Capture the cell that displays the provided text and extract its (x, y) central coordinate. 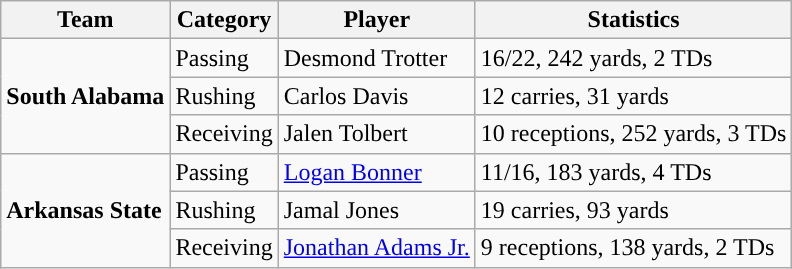
South Alabama (86, 96)
Arkansas State (86, 210)
Jonathan Adams Jr. (376, 248)
Jalen Tolbert (376, 134)
Desmond Trotter (376, 58)
12 carries, 31 yards (634, 96)
16/22, 242 yards, 2 TDs (634, 58)
Statistics (634, 20)
Jamal Jones (376, 210)
Player (376, 20)
Category (224, 20)
11/16, 183 yards, 4 TDs (634, 172)
Team (86, 20)
Carlos Davis (376, 96)
9 receptions, 138 yards, 2 TDs (634, 248)
19 carries, 93 yards (634, 210)
Logan Bonner (376, 172)
10 receptions, 252 yards, 3 TDs (634, 134)
